Locate the cell with the specified text and output its (x, y) center coordinate. 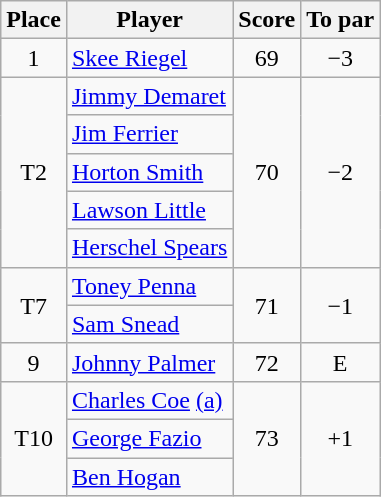
70 (267, 172)
T7 (34, 305)
Jimmy Demaret (149, 96)
Sam Snead (149, 324)
George Fazio (149, 438)
Score (267, 20)
Johnny Palmer (149, 362)
Skee Riegel (149, 58)
Herschel Spears (149, 248)
−3 (340, 58)
T10 (34, 438)
Horton Smith (149, 172)
1 (34, 58)
−2 (340, 172)
9 (34, 362)
73 (267, 438)
Ben Hogan (149, 477)
−1 (340, 305)
Player (149, 20)
T2 (34, 172)
E (340, 362)
Jim Ferrier (149, 134)
To par (340, 20)
+1 (340, 438)
Place (34, 20)
Toney Penna (149, 286)
69 (267, 58)
71 (267, 305)
Lawson Little (149, 210)
Charles Coe (a) (149, 400)
72 (267, 362)
